Extract the [X, Y] coordinate from the center of the cell holding the provided text.  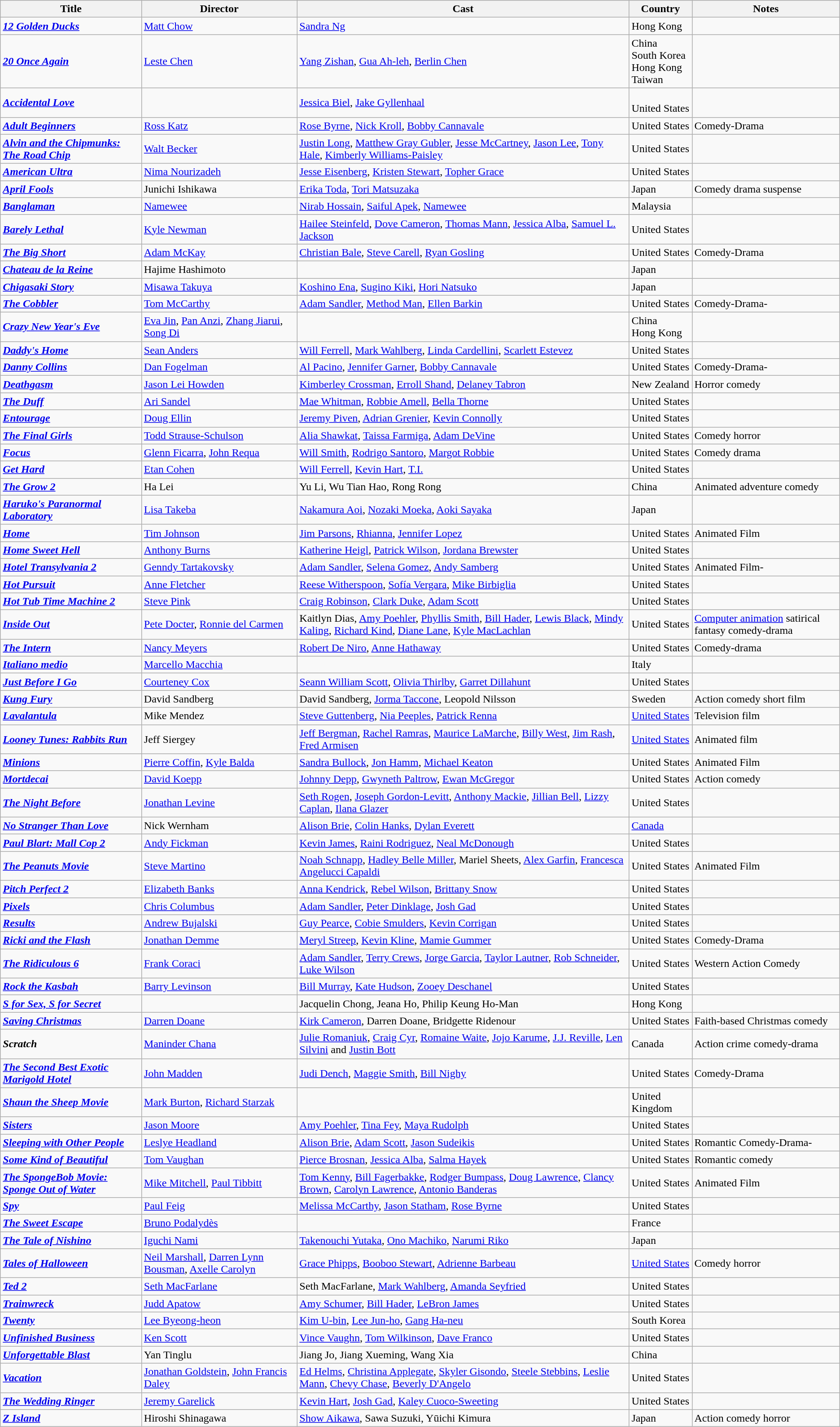
Judi Dench, Maggie Smith, Bill Nighy [463, 1073]
Kimberley Crossman, Erroll Shand, Delaney Tabron [463, 384]
Amy Poehler, Tina Fey, Maya Rudolph [463, 1125]
Computer animation satirical fantasy comedy-drama [766, 625]
Jeremy Garelick [219, 1401]
Twenty [71, 1321]
Italy [661, 665]
Malaysia [661, 206]
Spy [71, 1206]
David Sandberg [219, 699]
Steve Pink [219, 602]
The Peanuts Movie [71, 865]
Adam Sandler, Peter Dinklage, Josh Gad [463, 906]
Walt Becker [219, 149]
Bill Murray, Kate Hudson, Zooey Deschanel [463, 987]
Meryl Streep, Kevin Kline, Mamie Gummer [463, 940]
Jonathan Demme [219, 940]
Jeremy Piven, Adrian Grenier, Kevin Connolly [463, 418]
Marcello Macchia [219, 665]
The Intern [71, 648]
Hiroshi Shinagawa [219, 1418]
Banglaman [71, 206]
Director [219, 9]
Television film [766, 716]
12 Golden Ducks [71, 26]
Will Ferrell, Mark Wahlberg, Linda Cardellini, Scarlett Estevez [463, 350]
Nakamura Aoi, Nozaki Moeka, Aoki Sayaka [463, 510]
Leslye Headland [219, 1142]
Focus [71, 452]
Steve Guttenberg, Nia Peeples, Patrick Renna [463, 716]
Koshino Ena, Sugino Kiki, Hori Natsuko [463, 287]
Sweden [661, 699]
Mike Mitchell, Paul Tibbitt [219, 1182]
Z Island [71, 1418]
Get Hard [71, 470]
David Koepp [219, 779]
Jessica Biel, Jake Gyllenhaal [463, 102]
The Wedding Ringer [71, 1401]
Sandra Bullock, Jon Hamm, Michael Keaton [463, 762]
ChinaSouth KoreaHong KongTaiwan [661, 61]
Guy Pearce, Cobie Smulders, Kevin Corrigan [463, 923]
Melissa McCarthy, Jason Statham, Rose Byrne [463, 1206]
Cast [463, 9]
Action comedy short film [766, 699]
Deathgasm [71, 384]
Pierce Brosnan, Jessica Alba, Salma Hayek [463, 1159]
Grace Phipps, Booboo Stewart, Adrienne Barbeau [463, 1263]
Daddy's Home [71, 350]
Nancy Meyers [219, 648]
Results [71, 923]
Alia Shawkat, Taissa Farmiga, Adam DeVine [463, 435]
Nick Wernham [219, 825]
Sleeping with Other People [71, 1142]
Erika Toda, Tori Matsuzaka [463, 189]
Rose Byrne, Nick Kroll, Bobby Cannavale [463, 126]
Matt Chow [219, 26]
France [661, 1223]
Noah Schnapp, Hadley Belle Miller, Mariel Sheets, Alex Garfin, Francesca Angelucci Capaldi [463, 865]
Andy Fickman [219, 843]
Italiano medio [71, 665]
Seth Rogen, Joseph Gordon-Levitt, Anthony Mackie, Jillian Bell, Lizzy Caplan, Ilana Glazer [463, 803]
Jason Lei Howden [219, 384]
The Ridiculous 6 [71, 963]
Action comedy [766, 779]
Amy Schumer, Bill Hader, LeBron James [463, 1304]
Lisa Takeba [219, 510]
Sisters [71, 1125]
Dan Fogelman [219, 367]
Christian Bale, Steve Carell, Ryan Gosling [463, 252]
Robert De Niro, Anne Hathaway [463, 648]
The Sweet Escape [71, 1223]
Craig Robinson, Clark Duke, Adam Scott [463, 602]
Pixels [71, 906]
Andrew Bujalski [219, 923]
Notes [766, 9]
Looney Tunes: Rabbits Run [71, 739]
ChinaHong Kong [661, 327]
Home [71, 533]
Ted 2 [71, 1286]
South Korea [661, 1321]
April Fools [71, 189]
Alison Brie, Adam Scott, Jason Sudeikis [463, 1142]
Unforgettable Blast [71, 1355]
Comedy-drama [766, 648]
Etan Cohen [219, 470]
Trainwreck [71, 1304]
Chateau de la Reine [71, 269]
Accidental Love [71, 102]
Pete Docter, Ronnie del Carmen [219, 625]
Misawa Takuya [219, 287]
Pierre Coffin, Kyle Balda [219, 762]
Tom McCarthy [219, 304]
Western Action Comedy [766, 963]
Takenouchi Yutaka, Ono Machiko, Narumi Riko [463, 1240]
Al Pacino, Jennifer Garner, Bobby Cannavale [463, 367]
Kim U-bin, Lee Jun-ho, Gang Ha-neu [463, 1321]
Title [71, 9]
The Duff [71, 401]
Hot Tub Time Machine 2 [71, 602]
Tom Vaughan [219, 1159]
The Tale of Nishino [71, 1240]
Romantic comedy [766, 1159]
Yang Zishan, Gua Ah-leh, Berlin Chen [463, 61]
Steve Martino [219, 865]
Animated Film- [766, 567]
Alison Brie, Colin Hanks, Dylan Everett [463, 825]
Ken Scott [219, 1338]
Vacation [71, 1378]
Eva Jin, Pan Anzi, Zhang Jiarui, Song Di [219, 327]
Adult Beginners [71, 126]
Seth MacFarlane, Mark Wahlberg, Amanda Seyfried [463, 1286]
Hajime Hashimoto [219, 269]
Jim Parsons, Rhianna, Jennifer Lopez [463, 533]
Seth MacFarlane [219, 1286]
Home Sweet Hell [71, 550]
Hot Pursuit [71, 584]
Katherine Heigl, Patrick Wilson, Jordana Brewster [463, 550]
The Cobbler [71, 304]
Yan Tinglu [219, 1355]
Genndy Tartakovsky [219, 567]
Adam Sandler, Selena Gomez, Andy Samberg [463, 567]
Jason Moore [219, 1125]
Kevin Hart, Josh Gad, Kaley Cuoco-Sweeting [463, 1401]
Comedy drama suspense [766, 189]
The SpongeBob Movie: Sponge Out of Water [71, 1182]
American Ultra [71, 172]
Elizabeth Banks [219, 889]
Glenn Ficarra, John Requa [219, 452]
Will Smith, Rodrigo Santoro, Margot Robbie [463, 452]
Paul Feig [219, 1206]
Jonathan Goldstein, John Francis Daley [219, 1378]
Comedy drama [766, 452]
Anna Kendrick, Rebel Wilson, Brittany Snow [463, 889]
Seann William Scott, Olivia Thirlby, Garret Dillahunt [463, 682]
Entourage [71, 418]
Maninder Chana [219, 1044]
John Madden [219, 1073]
Horror comedy [766, 384]
20 Once Again [71, 61]
Frank Coraci [219, 963]
Jonathan Levine [219, 803]
Scratch [71, 1044]
Jeff Siergey [219, 739]
Animated adventure comedy [766, 487]
Yu Li, Wu Tian Hao, Rong Rong [463, 487]
Country [661, 9]
Jacquelin Chong, Jeana Ho, Philip Keung Ho-Man [463, 1004]
Kevin James, Raini Rodriguez, Neal McDonough [463, 843]
Mike Mendez [219, 716]
Paul Blart: Mall Cop 2 [71, 843]
Danny Collins [71, 367]
David Sandberg, Jorma Taccone, Leopold Nilsson [463, 699]
Mark Burton, Richard Starzak [219, 1102]
Justin Long, Matthew Gray Gubler, Jesse McCartney, Jason Lee, Tony Hale, Kimberly Williams-Paisley [463, 149]
The Final Girls [71, 435]
Alvin and the Chipmunks: The Road Chip [71, 149]
Courteney Cox [219, 682]
Nirab Hossain, Saiful Apek, Namewee [463, 206]
Haruko's Paranormal Laboratory [71, 510]
Mae Whitman, Robbie Amell, Bella Thorne [463, 401]
Tom Kenny, Bill Fagerbakke, Rodger Bumpass, Doug Lawrence, Clancy Brown, Carolyn Lawrence, Antonio Banderas [463, 1182]
Jesse Eisenberg, Kristen Stewart, Topher Grace [463, 172]
The Second Best Exotic Marigold Hotel [71, 1073]
Namewee [219, 206]
Barely Lethal [71, 229]
Julie Romaniuk, Craig Cyr, Romaine Waite, Jojo Karume, J.J. Reville, Len Silvini and Justin Bott [463, 1044]
Lee Byeong-heon [219, 1321]
Will Ferrell, Kevin Hart, T.I. [463, 470]
The Grow 2 [71, 487]
Ha Lei [219, 487]
Hotel Transylvania 2 [71, 567]
Iguchi Nami [219, 1240]
Barry Levinson [219, 987]
Judd Apatow [219, 1304]
Darren Doane [219, 1021]
Lavalantula [71, 716]
Bruno Podalydès [219, 1223]
Doug Ellin [219, 418]
Kyle Newman [219, 229]
Nima Nourizadeh [219, 172]
Leste Chen [219, 61]
Kung Fury [71, 699]
Jeff Bergman, Rachel Ramras, Maurice LaMarche, Billy West, Jim Rash, Fred Armisen [463, 739]
Anne Fletcher [219, 584]
No Stranger Than Love [71, 825]
Johnny Depp, Gwyneth Paltrow, Ewan McGregor [463, 779]
Kaitlyn Dias, Amy Poehler, Phyllis Smith, Bill Hader, Lewis Black, Mindy Kaling, Richard Kind, Diane Lane, Kyle MacLachlan [463, 625]
Todd Strause-Schulson [219, 435]
The Night Before [71, 803]
Crazy New Year's Eve [71, 327]
Junichi Ishikawa [219, 189]
Ricki and the Flash [71, 940]
Ross Katz [219, 126]
New Zealand [661, 384]
Animated film [766, 739]
Ed Helms, Christina Applegate, Skyler Gisondo, Steele Stebbins, Leslie Mann, Chevy Chase, Beverly D'Angelo [463, 1378]
Adam McKay [219, 252]
S for Sex, S for Secret [71, 1004]
Adam Sandler, Terry Crews, Jorge Garcia, Taylor Lautner, Rob Schneider, Luke Wilson [463, 963]
Jiang Jo, Jiang Xueming, Wang Xia [463, 1355]
Chris Columbus [219, 906]
Shaun the Sheep Movie [71, 1102]
Chigasaki Story [71, 287]
Show Aikawa, Sawa Suzuki, Yūichi Kimura [463, 1418]
United Kingdom [661, 1102]
Just Before I Go [71, 682]
Action comedy horror [766, 1418]
Unfinished Business [71, 1338]
Tales of Halloween [71, 1263]
Sandra Ng [463, 26]
Tim Johnson [219, 533]
Kirk Cameron, Darren Doane, Bridgette Ridenour [463, 1021]
Reese Witherspoon, Sofía Vergara, Mike Birbiglia [463, 584]
Action crime comedy-drama [766, 1044]
Saving Christmas [71, 1021]
Inside Out [71, 625]
Rock the Kasbah [71, 987]
Minions [71, 762]
Some Kind of Beautiful [71, 1159]
Mortdecai [71, 779]
Neil Marshall, Darren Lynn Bousman, Axelle Carolyn [219, 1263]
Vince Vaughn, Tom Wilkinson, Dave Franco [463, 1338]
Sean Anders [219, 350]
Ari Sandel [219, 401]
Adam Sandler, Method Man, Ellen Barkin [463, 304]
Anthony Burns [219, 550]
Pitch Perfect 2 [71, 889]
Faith-based Christmas comedy [766, 1021]
Romantic Comedy-Drama- [766, 1142]
Hailee Steinfeld, Dove Cameron, Thomas Mann, Jessica Alba, Samuel L. Jackson [463, 229]
The Big Short [71, 252]
